Search for the cell housing the specified text and yield its [x, y] center coordinate. 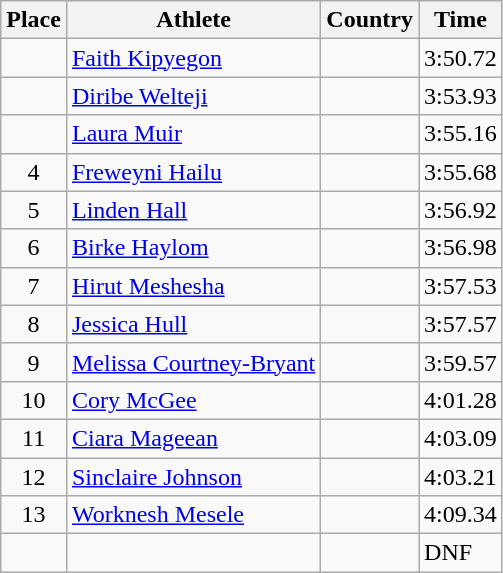
Diribe Welteji [193, 96]
4 [34, 172]
Athlete [193, 20]
3:56.92 [461, 210]
Jessica Hull [193, 324]
6 [34, 248]
12 [34, 477]
3:55.16 [461, 134]
7 [34, 286]
3:56.98 [461, 248]
Faith Kipyegon [193, 58]
Linden Hall [193, 210]
Place [34, 20]
Hirut Meshesha [193, 286]
Worknesh Mesele [193, 515]
3:53.93 [461, 96]
9 [34, 362]
4:01.28 [461, 400]
3:50.72 [461, 58]
10 [34, 400]
Ciara Mageean [193, 438]
Freweyni Hailu [193, 172]
Sinclaire Johnson [193, 477]
Melissa Courtney-Bryant [193, 362]
3:59.57 [461, 362]
3:57.57 [461, 324]
3:57.53 [461, 286]
13 [34, 515]
Cory McGee [193, 400]
5 [34, 210]
Laura Muir [193, 134]
Time [461, 20]
8 [34, 324]
DNF [461, 553]
3:55.68 [461, 172]
11 [34, 438]
4:03.09 [461, 438]
4:09.34 [461, 515]
4:03.21 [461, 477]
Birke Haylom [193, 248]
Country [370, 20]
